Search for the cell housing the specified text and yield its [X, Y] center coordinate. 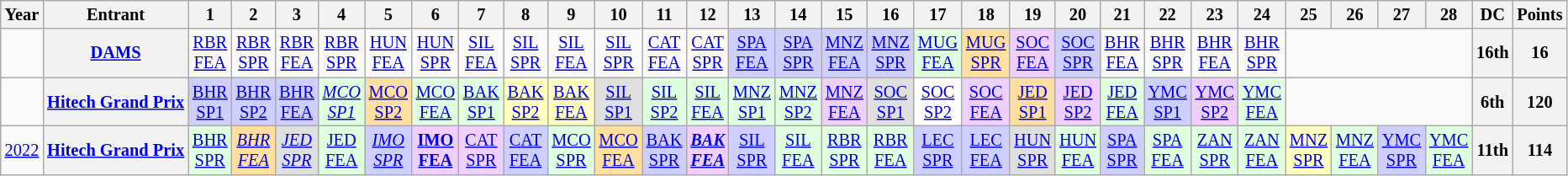
20 [1078, 14]
YMCSP1 [1168, 102]
19 [1032, 14]
SILSP1 [619, 102]
SOCSP2 [938, 102]
21 [1122, 14]
12 [707, 14]
SILSP2 [664, 102]
9 [571, 14]
MNZSP2 [799, 102]
ZANFEA [1262, 150]
MNZSP1 [752, 102]
25 [1308, 14]
MUGFEA [938, 53]
ZANSPR [1215, 150]
6 [436, 14]
Entrant [116, 14]
7 [481, 14]
JEDSPR [297, 150]
BAKSP2 [526, 102]
22 [1168, 14]
LECSPR [938, 150]
24 [1262, 14]
2 [254, 14]
18 [985, 14]
15 [844, 14]
DC [1492, 14]
13 [752, 14]
11th [1492, 150]
SOCSPR [1078, 53]
23 [1215, 14]
27 [1402, 14]
2022 [22, 150]
IMOSPR [388, 150]
120 [1539, 102]
11 [664, 14]
IMOFEA [436, 150]
Points [1539, 14]
JEDSP2 [1078, 102]
4 [341, 14]
MCOSP1 [341, 102]
6th [1492, 102]
DAMS [116, 53]
BAKSPR [664, 150]
MUGSPR [985, 53]
MCOSP2 [388, 102]
SOCSP1 [891, 102]
28 [1449, 14]
26 [1355, 14]
BAKSP1 [481, 102]
YMCSPR [1402, 150]
JEDSP1 [1032, 102]
BHRSP2 [254, 102]
YMCSP2 [1215, 102]
3 [297, 14]
8 [526, 14]
10 [619, 14]
14 [799, 14]
BHRSP1 [210, 102]
5 [388, 14]
MCOSPR [571, 150]
1 [210, 14]
LECFEA [985, 150]
17 [938, 14]
114 [1539, 150]
16th [1492, 53]
Year [22, 14]
